Output the [x, y] coordinate of the center of the cell containing the given text.  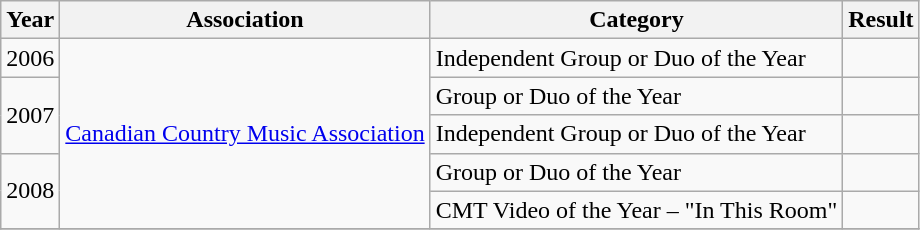
CMT Video of the Year – "In This Room" [636, 210]
Association [245, 20]
Year [30, 20]
2008 [30, 191]
2006 [30, 58]
Result [881, 20]
2007 [30, 115]
Canadian Country Music Association [245, 134]
Category [636, 20]
